Capture the cell that displays the provided text and extract its (X, Y) central coordinate. 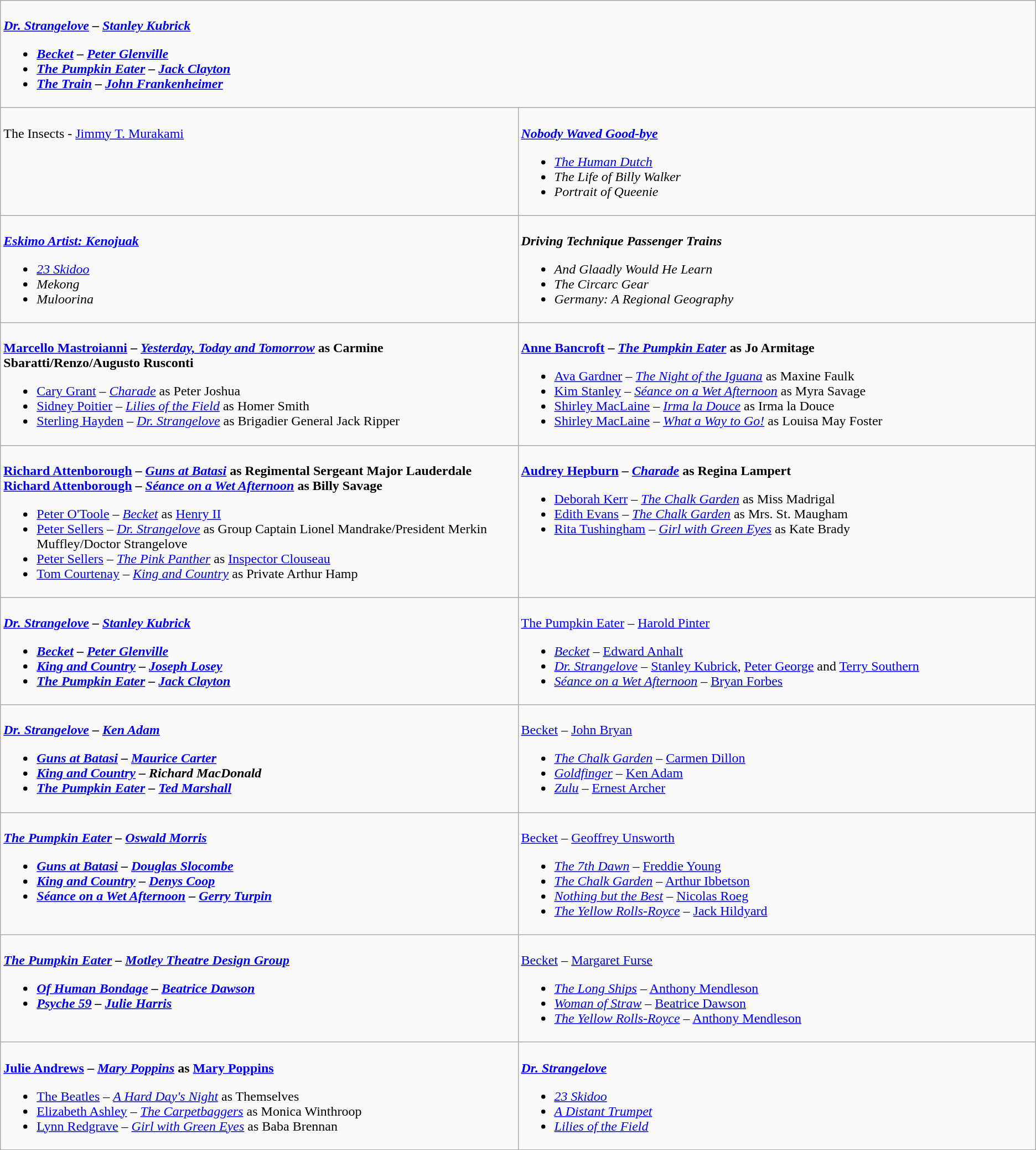
Becket – Margaret FurseThe Long Ships – Anthony MendlesonWoman of Straw – Beatrice DawsonThe Yellow Rolls-Royce – Anthony Mendleson (777, 988)
Driving Technique Passenger TrainsAnd Glaadly Would He LearnThe Circarc GearGermany: A Regional Geography (777, 269)
Becket – John BryanThe Chalk Garden – Carmen DillonGoldfinger – Ken AdamZulu – Ernest Archer (777, 759)
Nobody Waved Good-byeThe Human DutchThe Life of Billy WalkerPortrait of Queenie (777, 162)
The Pumpkin Eater – Oswald MorrisGuns at Batasi – Douglas SlocombeKing and Country – Denys CoopSéance on a Wet Afternoon – Gerry Turpin (259, 874)
Dr. Strangelove – Stanley KubrickBecket – Peter GlenvilleKing and Country – Joseph LoseyThe Pumpkin Eater – Jack Clayton (259, 651)
The Pumpkin Eater – Motley Theatre Design GroupOf Human Bondage – Beatrice DawsonPsyche 59 – Julie Harris (259, 988)
Dr. Strangelove23 SkidooA Distant TrumpetLilies of the Field (777, 1096)
Dr. Strangelove – Stanley KubrickBecket – Peter GlenvilleThe Pumpkin Eater – Jack ClaytonThe Train – John Frankenheimer (518, 54)
Dr. Strangelove – Ken AdamGuns at Batasi – Maurice CarterKing and Country – Richard MacDonaldThe Pumpkin Eater – Ted Marshall (259, 759)
The Insects - Jimmy T. Murakami (259, 162)
Eskimo Artist: Kenojuak23 SkidooMekongMuloorina (259, 269)
